Extract the (X, Y) coordinate from the center of the cell holding the provided text.  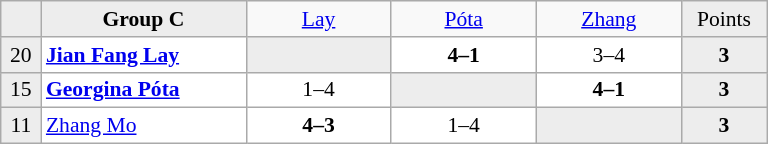
Zhang (608, 19)
Georgina Póta (144, 90)
Póta (464, 19)
Points (724, 19)
11 (21, 126)
Lay (318, 19)
Jian Fang Lay (144, 55)
20 (21, 55)
3–4 (608, 55)
15 (21, 90)
4–3 (318, 126)
Group C (144, 19)
Zhang Mo (144, 126)
